Extract the (x, y) coordinate from the center of the cell holding the provided text.  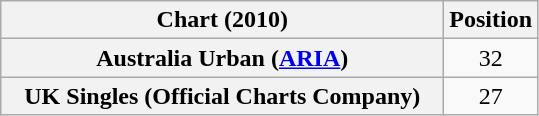
Chart (2010) (222, 20)
Australia Urban (ARIA) (222, 58)
Position (491, 20)
UK Singles (Official Charts Company) (222, 96)
27 (491, 96)
32 (491, 58)
